Return the [X, Y] coordinate for the center point of the cell that contains the specified text.  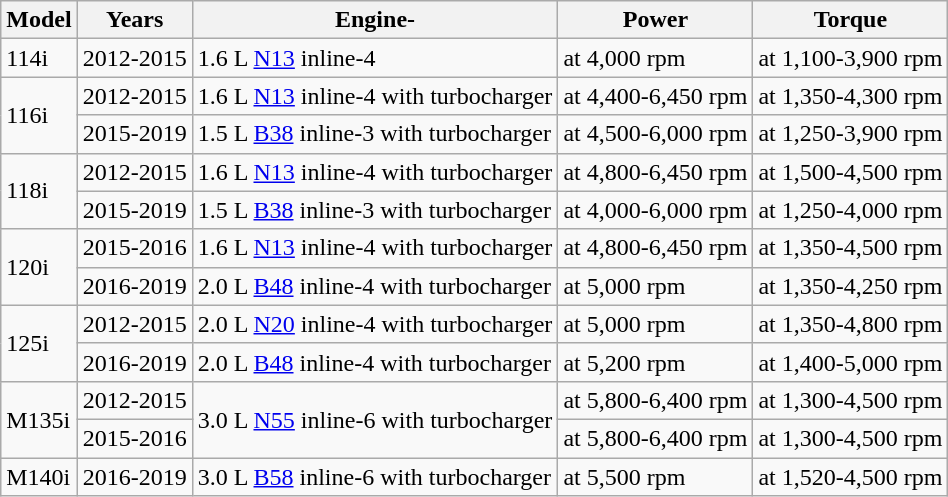
Torque [850, 20]
Model [39, 20]
at 5,200 rpm [656, 362]
at 4,400-6,450 rpm [656, 96]
M140i [39, 477]
116i [39, 115]
Power [656, 20]
at 1,520-4,500 rpm [850, 477]
at 1,350-4,300 rpm [850, 96]
at 4,500-6,000 rpm [656, 134]
125i [39, 343]
3.0 L B58 inline-6 with turbocharger [375, 477]
at 1,500-4,500 rpm [850, 172]
M135i [39, 419]
at 1,100-3,900 rpm [850, 58]
120i [39, 267]
at 1,350-4,250 rpm [850, 286]
2.0 L N20 inline-4 with turbocharger [375, 324]
114i [39, 58]
3.0 L N55 inline-6 with turbocharger [375, 419]
at 1,350-4,800 rpm [850, 324]
at 4,000-6,000 rpm [656, 210]
1.6 L N13 inline-4 [375, 58]
Engine- [375, 20]
Years [134, 20]
at 1,400-5,000 rpm [850, 362]
at 5,500 rpm [656, 477]
at 1,250-4,000 rpm [850, 210]
at 1,250-3,900 rpm [850, 134]
118i [39, 191]
at 1,350-4,500 rpm [850, 248]
at 4,000 rpm [656, 58]
